Extract the (X, Y) coordinate from the center of the cell holding the provided text.  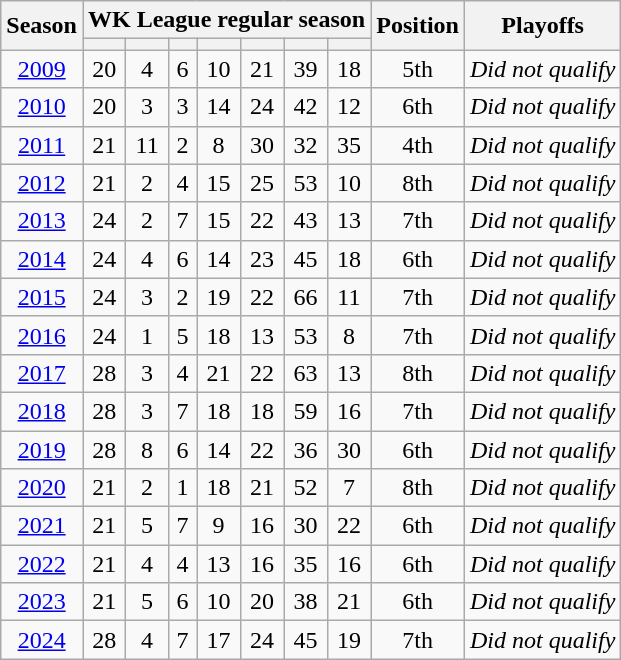
WK League regular season (226, 20)
66 (306, 297)
2021 (42, 526)
43 (306, 221)
Position (418, 26)
52 (306, 488)
2018 (42, 411)
36 (306, 449)
38 (306, 602)
2020 (42, 488)
32 (306, 145)
2015 (42, 297)
2009 (42, 69)
2011 (42, 145)
39 (306, 69)
12 (349, 107)
Season (42, 26)
2023 (42, 602)
2012 (42, 183)
2013 (42, 221)
23 (262, 259)
2014 (42, 259)
2017 (42, 373)
9 (218, 526)
2016 (42, 335)
5th (418, 69)
59 (306, 411)
63 (306, 373)
25 (262, 183)
2022 (42, 564)
2024 (42, 640)
4th (418, 145)
17 (218, 640)
2019 (42, 449)
Playoffs (542, 26)
2010 (42, 107)
42 (306, 107)
